Detect which cell encompasses the target text, then output its (X, Y) center coordinate. 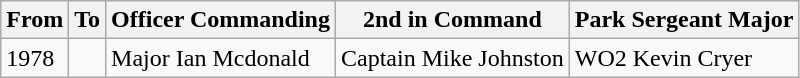
2nd in Command (453, 20)
1978 (35, 58)
Major Ian Mcdonald (221, 58)
From (35, 20)
Captain Mike Johnston (453, 58)
Park Sergeant Major (684, 20)
To (88, 20)
WO2 Kevin Cryer (684, 58)
Officer Commanding (221, 20)
